Locate the cell with the specified text and output its (x, y) center coordinate. 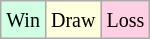
Draw (72, 20)
Win (24, 20)
Loss (126, 20)
